Capture the cell that displays the provided text and extract its (x, y) central coordinate. 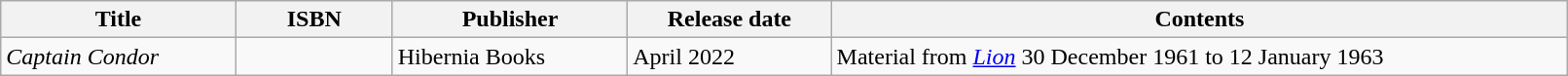
ISBN (313, 19)
Title (119, 19)
Material from Lion 30 December 1961 to 12 January 1963 (1199, 57)
Captain Condor (119, 57)
Contents (1199, 19)
Hibernia Books (510, 57)
Release date (730, 19)
Publisher (510, 19)
April 2022 (730, 57)
